From the cell containing the given text, extract its center point as (X, Y) coordinate. 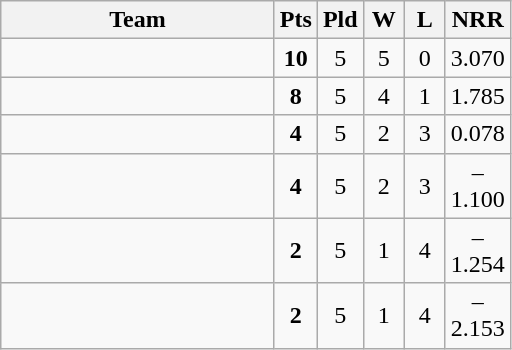
W (384, 20)
1.785 (478, 96)
Pld (340, 20)
0 (424, 58)
3.070 (478, 58)
8 (296, 96)
–2.153 (478, 316)
10 (296, 58)
Team (138, 20)
0.078 (478, 134)
–1.254 (478, 250)
NRR (478, 20)
L (424, 20)
–1.100 (478, 186)
Pts (296, 20)
